Provide the (X, Y) coordinate of the cell's center where the given text is located.  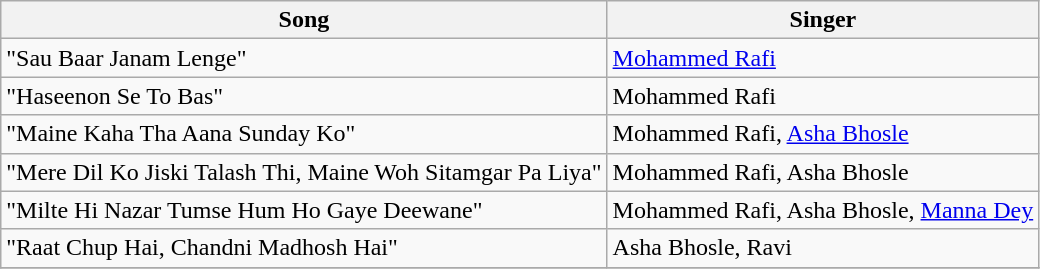
"Sau Baar Janam Lenge" (304, 58)
Singer (823, 20)
"Haseenon Se To Bas" (304, 96)
"Milte Hi Nazar Tumse Hum Ho Gaye Deewane" (304, 210)
Mohammed Rafi, Asha Bhosle, Manna Dey (823, 210)
"Mere Dil Ko Jiski Talash Thi, Maine Woh Sitamgar Pa Liya" (304, 172)
Song (304, 20)
"Maine Kaha Tha Aana Sunday Ko" (304, 134)
Asha Bhosle, Ravi (823, 248)
"Raat Chup Hai, Chandni Madhosh Hai" (304, 248)
